Find where the given text appears and provide that cell's center as (X, Y) coordinate. 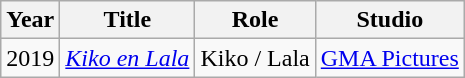
GMA Pictures (390, 58)
Year (30, 20)
Role (255, 20)
Title (128, 20)
2019 (30, 58)
Studio (390, 20)
Kiko / Lala (255, 58)
Kiko en Lala (128, 58)
